Output the [x, y] coordinate of the center of the cell containing the given text.  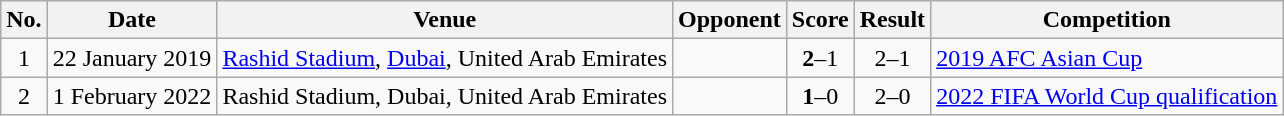
Score [820, 20]
No. [24, 20]
1 February 2022 [132, 96]
2 [24, 96]
Venue [445, 20]
Date [132, 20]
1 [24, 58]
Competition [1107, 20]
Opponent [730, 20]
2019 AFC Asian Cup [1107, 58]
2–0 [892, 96]
2022 FIFA World Cup qualification [1107, 96]
Result [892, 20]
22 January 2019 [132, 58]
1–0 [820, 96]
